For the text-containing cell, return its midpoint in (x, y) coordinate format. 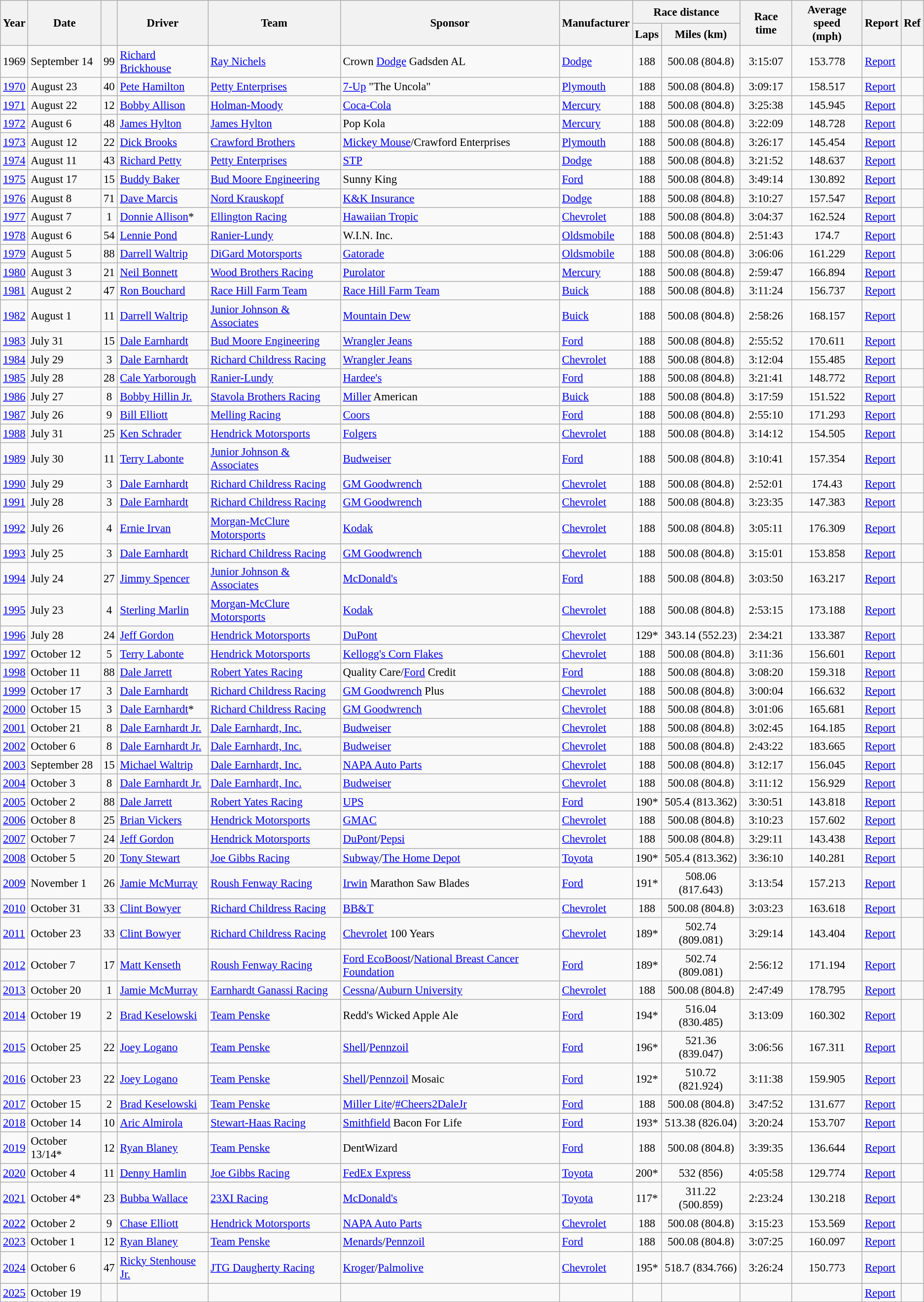
195* (647, 1267)
2:34:21 (766, 635)
3:47:52 (766, 1104)
3:06:56 (766, 1047)
2012 (14, 965)
3:11:36 (766, 654)
Ricky Stenhouse Jr. (163, 1267)
2008 (14, 858)
3:11:24 (766, 291)
2004 (14, 783)
516.04 (830.485) (701, 1016)
October 12 (65, 654)
July 24 (65, 578)
1994 (14, 578)
Bobby Hillin Jr. (163, 397)
157.547 (827, 198)
STP (450, 161)
166.894 (827, 272)
Dale Earnhardt* (163, 709)
Sunny King (450, 179)
153.858 (827, 553)
Smithfield Bacon For Life (450, 1123)
Kroger/Palmolive (450, 1267)
194* (647, 1016)
2009 (14, 882)
143.438 (827, 839)
3:10:27 (766, 198)
1986 (14, 397)
Hawaiian Tropic (450, 216)
2017 (14, 1104)
1992 (14, 528)
513.38 (826.04) (701, 1123)
153.569 (827, 1224)
191* (647, 882)
3:07:25 (766, 1242)
GM Goodwrench Plus (450, 691)
Race distance (686, 12)
Donnie Allison* (163, 216)
163.217 (827, 578)
1973 (14, 142)
Cessna/Auburn University (450, 990)
157.602 (827, 821)
131.677 (827, 1104)
Wood Brothers Racing (274, 272)
148.637 (827, 161)
3:08:20 (766, 672)
196* (647, 1047)
2003 (14, 765)
Ernie Irvan (163, 528)
Purolator (450, 272)
2001 (14, 728)
532 (856) (701, 1173)
2000 (14, 709)
Coca-Cola (450, 106)
3:01:06 (766, 709)
71 (109, 198)
174.43 (827, 484)
1998 (14, 672)
3:23:35 (766, 503)
Crawford Brothers (274, 142)
Holman-Moody (274, 106)
Average speed(mph) (827, 23)
154.505 (827, 434)
Ford EcoBoost/National Breast Cancer Foundation (450, 965)
1978 (14, 235)
129* (647, 635)
129.774 (827, 1173)
Ellington Racing (274, 216)
Subway/The Home Depot (450, 858)
October 8 (65, 821)
Quality Care/Ford Credit (450, 672)
2:55:52 (766, 341)
Nord Krauskopf (274, 198)
October 5 (65, 858)
167.311 (827, 1047)
153.707 (827, 1123)
UPS (450, 802)
3:10:41 (766, 458)
145.454 (827, 142)
3:05:11 (766, 528)
Shell/Pennzoil Mosaic (450, 1079)
133.387 (827, 635)
October 13/14* (65, 1148)
October 31 (65, 908)
3:29:14 (766, 933)
171.194 (827, 965)
August 5 (65, 253)
Dick Brooks (163, 142)
1975 (14, 179)
Stavola Brothers Racing (274, 397)
27 (109, 578)
2:23:24 (766, 1198)
Laps (647, 35)
4:05:58 (766, 1173)
1981 (14, 291)
2015 (14, 1047)
Sponsor (450, 23)
159.318 (827, 672)
Matt Kenseth (163, 965)
Coors (450, 415)
5 (109, 654)
1982 (14, 316)
1987 (14, 415)
Irwin Marathon Saw Blades (450, 882)
July 30 (65, 458)
BB&T (450, 908)
2024 (14, 1267)
October 14 (65, 1123)
2:58:26 (766, 316)
178.795 (827, 990)
August 3 (65, 272)
311.22 (500.859) (701, 1198)
Earnhardt Ganassi Racing (274, 990)
3:39:35 (766, 1148)
2022 (14, 1224)
156.045 (827, 765)
August 2 (65, 291)
October 17 (65, 691)
171.293 (827, 415)
Chase Elliott (163, 1224)
3:10:23 (766, 821)
3:29:11 (766, 839)
2013 (14, 990)
3:17:59 (766, 397)
2:53:15 (766, 610)
1985 (14, 378)
July 25 (65, 553)
17 (109, 965)
July 27 (65, 397)
117* (647, 1198)
Bubba Wallace (163, 1198)
3:15:01 (766, 553)
Mountain Dew (450, 316)
159.905 (827, 1079)
3:49:14 (766, 179)
Ken Schrader (163, 434)
1970 (14, 87)
3:15:07 (766, 62)
W.I.N. Inc. (450, 235)
Driver (163, 23)
3:06:06 (766, 253)
26 (109, 882)
192* (647, 1079)
2:47:49 (766, 990)
1979 (14, 253)
3:13:54 (766, 882)
Redd's Wicked Apple Ale (450, 1016)
1980 (14, 272)
October 1 (65, 1242)
GMAC (450, 821)
3:03:50 (766, 578)
August 8 (65, 198)
1974 (14, 161)
1984 (14, 359)
40 (109, 87)
2:43:22 (766, 746)
Crown Dodge Gadsden AL (450, 62)
2016 (14, 1079)
162.524 (827, 216)
2:56:12 (766, 965)
3:25:38 (766, 106)
521.36 (839.047) (701, 1047)
156.737 (827, 291)
99 (109, 62)
Pop Kola (450, 124)
Michael Waltrip (163, 765)
3:02:45 (766, 728)
Gatorade (450, 253)
1983 (14, 341)
200* (647, 1173)
3:12:17 (766, 765)
October 4 (65, 1173)
43 (109, 161)
2006 (14, 821)
3:22:09 (766, 124)
2002 (14, 746)
3:03:23 (766, 908)
2023 (14, 1242)
193* (647, 1123)
151.522 (827, 397)
48 (109, 124)
Hardee's (450, 378)
Shell/Pennzoil (450, 1047)
2014 (14, 1016)
2010 (14, 908)
September 14 (65, 62)
2007 (14, 839)
Tony Stewart (163, 858)
October 11 (65, 672)
3:13:09 (766, 1016)
10 (109, 1123)
1991 (14, 503)
Mickey Mouse/Crawford Enterprises (450, 142)
1969 (14, 62)
163.618 (827, 908)
161.229 (827, 253)
1971 (14, 106)
Ron Bouchard (163, 291)
July 23 (65, 610)
153.778 (827, 62)
October 20 (65, 990)
2021 (14, 1198)
October 21 (65, 728)
160.097 (827, 1242)
Melling Racing (274, 415)
Sterling Marlin (163, 610)
JTG Daugherty Racing (274, 1267)
183.665 (827, 746)
1972 (14, 124)
130.218 (827, 1198)
20 (109, 858)
510.72 (821.924) (701, 1079)
156.929 (827, 783)
1995 (14, 610)
August 12 (65, 142)
2011 (14, 933)
October 3 (65, 783)
1999 (14, 691)
130.892 (827, 179)
1997 (14, 654)
August 11 (65, 161)
October 25 (65, 1047)
FedEx Express (450, 1173)
3:11:38 (766, 1079)
Team (274, 23)
2020 (14, 1173)
143.404 (827, 933)
Manufacturer (596, 23)
1996 (14, 635)
3:11:12 (766, 783)
2025 (14, 1293)
Lennie Pond (163, 235)
3:20:24 (766, 1123)
Neil Bonnett (163, 272)
155.485 (827, 359)
165.681 (827, 709)
156.601 (827, 654)
164.185 (827, 728)
Folgers (450, 434)
7-Up "The Uncola" (450, 87)
Buddy Baker (163, 179)
3:30:51 (766, 802)
Date (65, 23)
October 4* (65, 1198)
343.14 (552.23) (701, 635)
Menards/Pennzoil (450, 1242)
K&K Insurance (450, 198)
November 1 (65, 882)
Chevrolet 100 Years (450, 933)
Bill Elliott (163, 415)
166.632 (827, 691)
140.281 (827, 858)
21 (109, 272)
28 (109, 378)
August 7 (65, 216)
2005 (14, 802)
173.188 (827, 610)
170.611 (827, 341)
2:51:43 (766, 235)
Cale Yarborough (163, 378)
Race time (766, 23)
Bobby Allison (163, 106)
518.7 (834.766) (701, 1267)
1990 (14, 484)
147.383 (827, 503)
3:12:04 (766, 359)
1993 (14, 553)
1989 (14, 458)
3:21:41 (766, 378)
September 28 (65, 765)
DentWizard (450, 1148)
3:15:23 (766, 1224)
Jimmy Spencer (163, 578)
Brian Vickers (163, 821)
157.213 (827, 882)
148.772 (827, 378)
150.773 (827, 1267)
176.309 (827, 528)
136.644 (827, 1148)
Richard Brickhouse (163, 62)
Miller American (450, 397)
508.06 (817.643) (701, 882)
148.728 (827, 124)
Dave Marcis (163, 198)
160.302 (827, 1016)
Kellogg's Corn Flakes (450, 654)
Ref (912, 23)
August 22 (65, 106)
Miles (km) (701, 35)
23XI Racing (274, 1198)
Pete Hamilton (163, 87)
August 1 (65, 316)
DuPont (450, 635)
Ray Nichels (274, 62)
3:14:12 (766, 434)
174.7 (827, 235)
Aric Almirola (163, 1123)
August 17 (65, 179)
3:26:17 (766, 142)
157.354 (827, 458)
August 23 (65, 87)
3:36:10 (766, 858)
145.945 (827, 106)
Miller Lite/#Cheers2DaleJr (450, 1104)
2019 (14, 1148)
2:55:10 (766, 415)
Year (14, 23)
1976 (14, 198)
23 (109, 1198)
3:00:04 (766, 691)
Denny Hamlin (163, 1173)
143.818 (827, 802)
3:21:52 (766, 161)
1988 (14, 434)
Stewart-Haas Racing (274, 1123)
2:52:01 (766, 484)
168.157 (827, 316)
3:26:24 (766, 1267)
54 (109, 235)
1977 (14, 216)
Richard Petty (163, 161)
DuPont/Pepsi (450, 839)
2:59:47 (766, 272)
3:09:17 (766, 87)
3:04:37 (766, 216)
158.517 (827, 87)
2018 (14, 1123)
DiGard Motorsports (274, 253)
